Detect which cell encompasses the target text, then output its (X, Y) center coordinate. 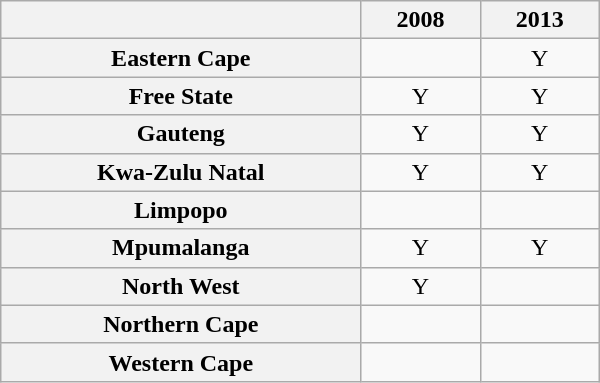
2013 (540, 20)
North West (181, 286)
2008 (420, 20)
Northern Cape (181, 324)
Kwa-Zulu Natal (181, 172)
Gauteng (181, 134)
Eastern Cape (181, 58)
Limpopo (181, 210)
Mpumalanga (181, 248)
Free State (181, 96)
Western Cape (181, 362)
